For the text-containing cell, return its midpoint in [x, y] coordinate format. 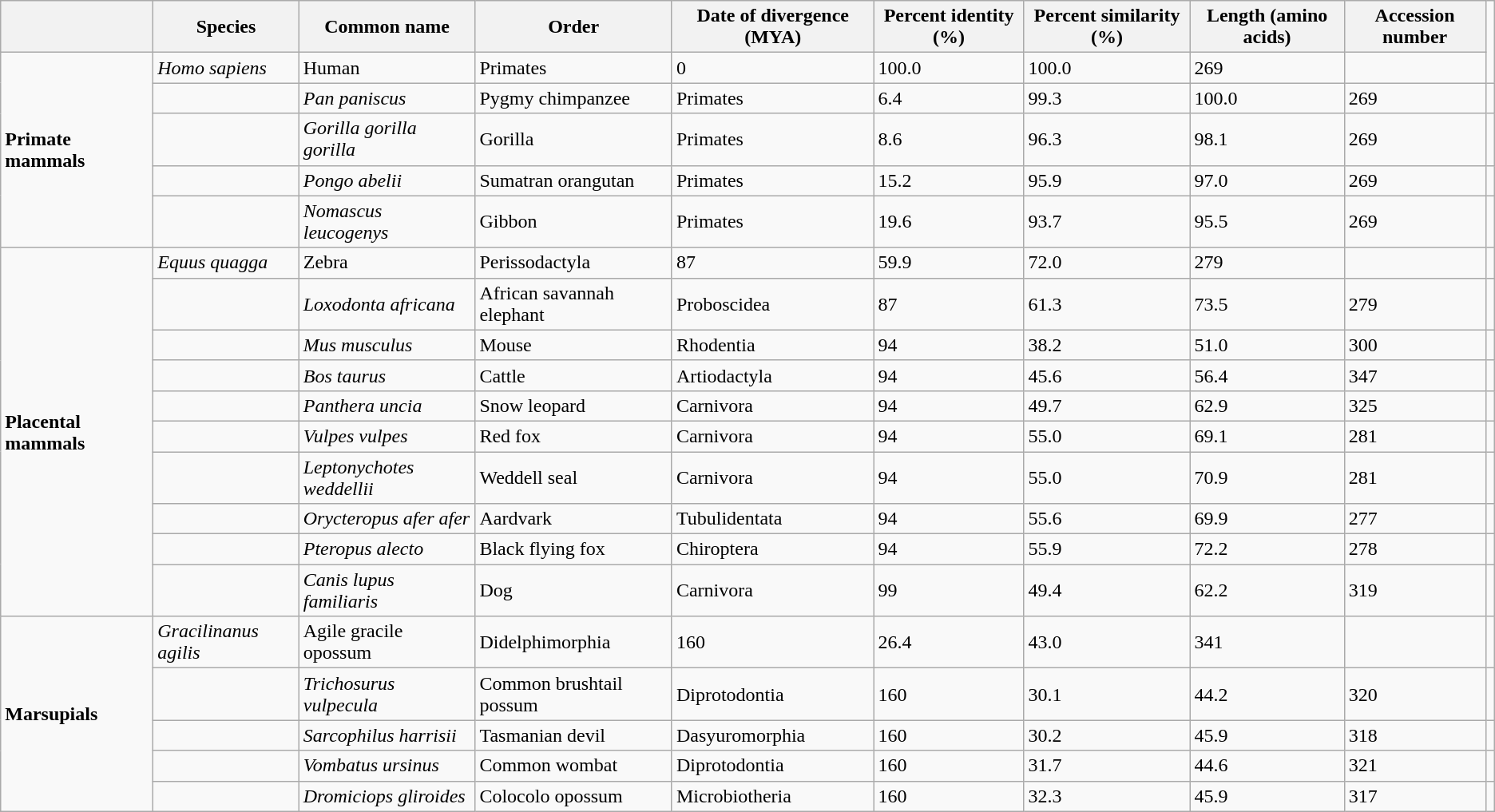
Homo sapiens [227, 68]
Percent identity (%) [949, 27]
347 [1415, 375]
72.0 [1107, 263]
Cattle [573, 375]
Gorilla gorilla gorilla [387, 139]
Artiodactyla [773, 375]
98.1 [1267, 139]
43.0 [1107, 642]
Order [573, 27]
93.7 [1107, 222]
Sumatran orangutan [573, 180]
Vulpes vulpes [387, 436]
44.6 [1267, 766]
321 [1415, 766]
Mus musculus [387, 345]
Didelphimorphia [573, 642]
Aardvark [573, 519]
95.5 [1267, 222]
Percent similarity (%) [1107, 27]
277 [1415, 519]
317 [1415, 796]
Gracilinanus agilis [227, 642]
Human [387, 68]
Proboscidea [773, 303]
Perissodactyla [573, 263]
Equus quagga [227, 263]
Common wombat [573, 766]
Trichosurus vulpecula [387, 695]
Species [227, 27]
Primate mammals [77, 150]
55.6 [1107, 519]
Nomascus leucogenys [387, 222]
38.2 [1107, 345]
49.7 [1107, 406]
6.4 [949, 98]
Accession number [1415, 27]
278 [1415, 549]
Tubulidentata [773, 519]
341 [1267, 642]
Red fox [573, 436]
Placental mammals [77, 432]
Leptonychotes weddellii [387, 477]
Date of divergence (MYA) [773, 27]
Dog [573, 591]
69.9 [1267, 519]
Agile gracile opossum [387, 642]
73.5 [1267, 303]
Canis lupus familiaris [387, 591]
95.9 [1107, 180]
Snow leopard [573, 406]
Common name [387, 27]
African savannah elephant [573, 303]
Microbiotheria [773, 796]
Pygmy chimpanzee [573, 98]
Loxodonta africana [387, 303]
61.3 [1107, 303]
55.9 [1107, 549]
318 [1415, 735]
97.0 [1267, 180]
Orycteropus afer afer [387, 519]
70.9 [1267, 477]
Dromiciops gliroides [387, 796]
15.2 [949, 180]
Vombatus ursinus [387, 766]
Common brushtail possum [573, 695]
30.2 [1107, 735]
62.2 [1267, 591]
Chiroptera [773, 549]
Pteropus alecto [387, 549]
Colocolo opossum [573, 796]
96.3 [1107, 139]
56.4 [1267, 375]
49.4 [1107, 591]
32.3 [1107, 796]
Weddell seal [573, 477]
Length (amino acids) [1267, 27]
Mouse [573, 345]
Pongo abelii [387, 180]
Sarcophilus harrisii [387, 735]
51.0 [1267, 345]
320 [1415, 695]
Black flying fox [573, 549]
Pan paniscus [387, 98]
62.9 [1267, 406]
30.1 [1107, 695]
325 [1415, 406]
Marsupials [77, 714]
Gorilla [573, 139]
8.6 [949, 139]
19.6 [949, 222]
Dasyuromorphia [773, 735]
Rhodentia [773, 345]
319 [1415, 591]
99 [949, 591]
0 [773, 68]
26.4 [949, 642]
300 [1415, 345]
72.2 [1267, 549]
99.3 [1107, 98]
Tasmanian devil [573, 735]
69.1 [1267, 436]
45.6 [1107, 375]
Bos taurus [387, 375]
Panthera uncia [387, 406]
59.9 [949, 263]
31.7 [1107, 766]
44.2 [1267, 695]
Gibbon [573, 222]
Zebra [387, 263]
